Return the [x, y] coordinate for the center point of the cell that contains the specified text.  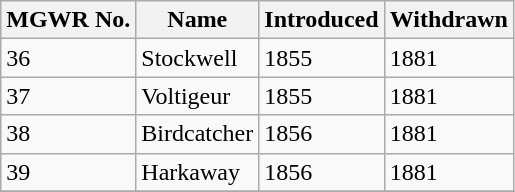
MGWR No. [68, 20]
Birdcatcher [198, 134]
Voltigeur [198, 96]
38 [68, 134]
39 [68, 172]
Withdrawn [448, 20]
Stockwell [198, 58]
36 [68, 58]
37 [68, 96]
Harkaway [198, 172]
Introduced [322, 20]
Name [198, 20]
